Determine the (x, y) coordinate at the center of the cell enclosing the given text.  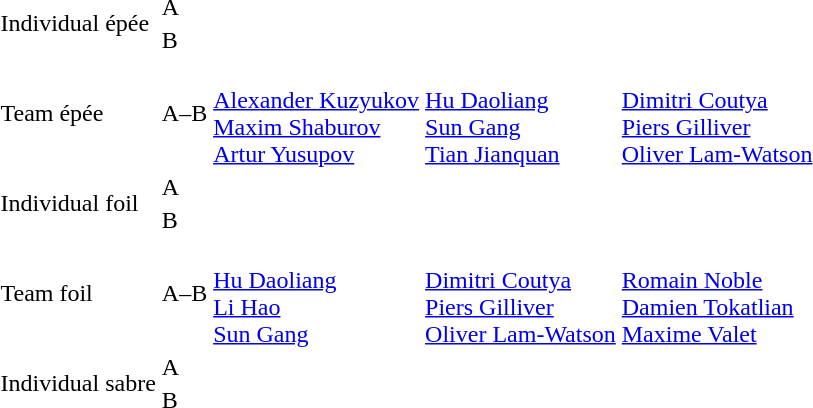
Hu DaoliangLi HaoSun Gang (316, 294)
Dimitri CoutyaPiers GilliverOliver Lam-Watson (521, 294)
Hu DaoliangSun GangTian Jianquan (521, 114)
Alexander KuzyukovMaxim ShaburovArtur Yusupov (316, 114)
